For the text-containing cell, return its midpoint in [X, Y] coordinate format. 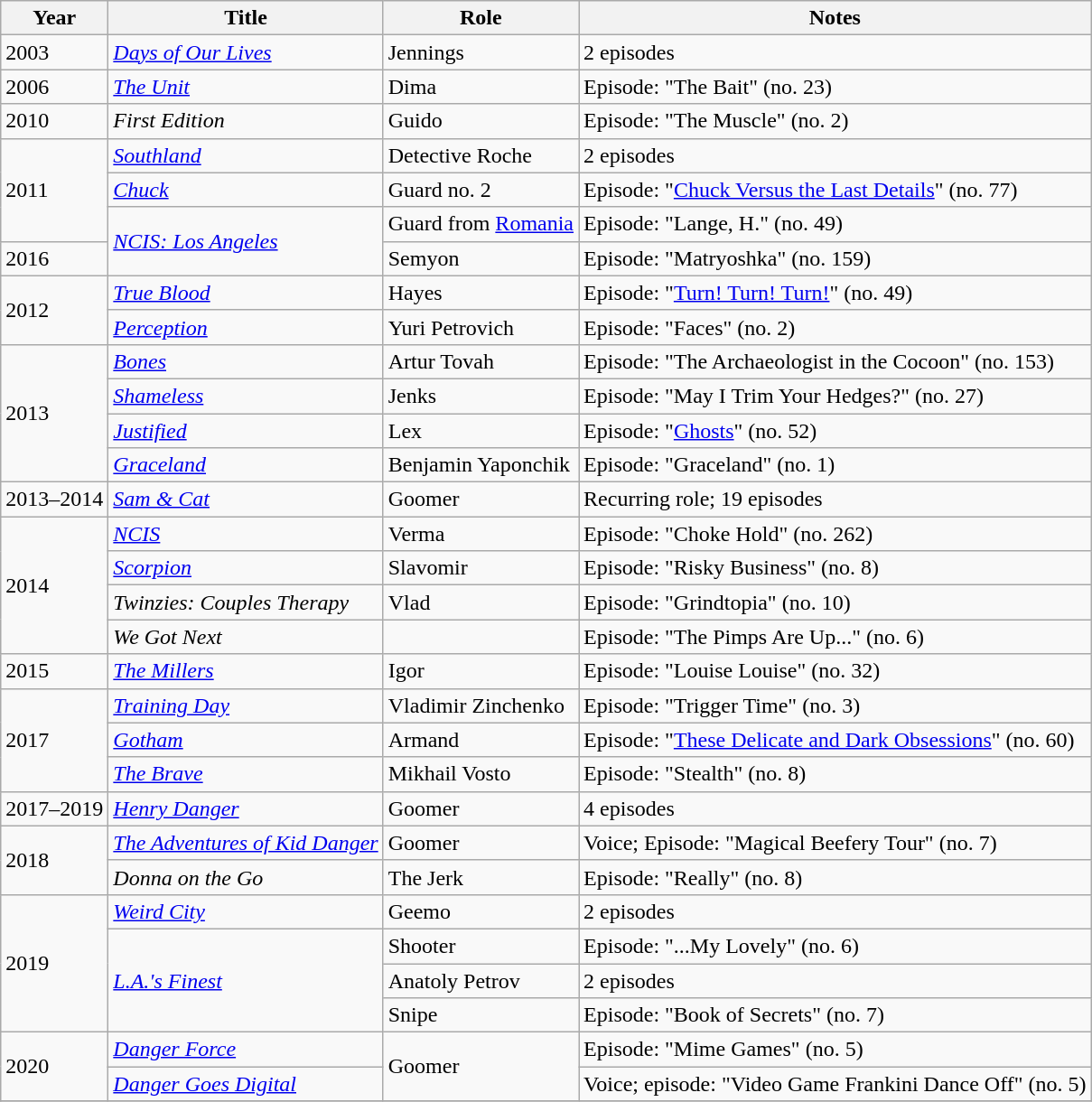
Episode: "Trigger Time" (no. 3) [835, 705]
Armand [481, 740]
Chuck [246, 190]
Episode: "The Archaeologist in the Cocoon" (no. 153) [835, 361]
Episode: "Faces" (no. 2) [835, 327]
Episode: "Stealth" (no. 8) [835, 774]
First Edition [246, 121]
2006 [54, 87]
Training Day [246, 705]
Twinzies: Couples Therapy [246, 602]
Guard no. 2 [481, 190]
Episode: "Turn! Turn! Turn!" (no. 49) [835, 293]
Episode: "The Muscle" (no. 2) [835, 121]
2019 [54, 963]
Danger Goes Digital [246, 1084]
2015 [54, 671]
Jennings [481, 52]
2020 [54, 1067]
Episode: "Really" (no. 8) [835, 877]
Mikhail Vosto [481, 774]
2011 [54, 190]
Dima [481, 87]
Shooter [481, 946]
Episode: "Chuck Versus the Last Details" (no. 77) [835, 190]
Jenks [481, 396]
Episode: "Graceland" (no. 1) [835, 465]
2012 [54, 310]
Benjamin Yaponchik [481, 465]
Southland [246, 155]
Henry Danger [246, 808]
Episode: "May I Trim Your Hedges?" (no. 27) [835, 396]
Verma [481, 534]
Yuri Petrovich [481, 327]
4 episodes [835, 808]
L.A.'s Finest [246, 980]
Title [246, 18]
Voice; episode: "Video Game Frankini Dance Off" (no. 5) [835, 1084]
Graceland [246, 465]
Episode: "Lange, H." (no. 49) [835, 224]
Weird City [246, 911]
We Got Next [246, 637]
Episode: "The Pimps Are Up..." (no. 6) [835, 637]
The Millers [246, 671]
Guard from Romania [481, 224]
The Brave [246, 774]
2017–2019 [54, 808]
NCIS: Los Angeles [246, 241]
Slavomir [481, 568]
Lex [481, 431]
Vladimir Zinchenko [481, 705]
Perception [246, 327]
Episode: "Choke Hold" (no. 262) [835, 534]
Role [481, 18]
Notes [835, 18]
Vlad [481, 602]
Voice; Episode: "Magical Beefery Tour" (no. 7) [835, 843]
The Jerk [481, 877]
2014 [54, 585]
Hayes [481, 293]
Snipe [481, 1015]
Shameless [246, 396]
Episode: "Risky Business" (no. 8) [835, 568]
Danger Force [246, 1050]
Detective Roche [481, 155]
Year [54, 18]
Days of Our Lives [246, 52]
2013–2014 [54, 500]
Sam & Cat [246, 500]
Anatoly Petrov [481, 980]
Donna on the Go [246, 877]
Episode: "Louise Louise" (no. 32) [835, 671]
NCIS [246, 534]
Episode: "...My Lovely" (no. 6) [835, 946]
2018 [54, 860]
Gotham [246, 740]
Igor [481, 671]
True Blood [246, 293]
Episode: "The Bait" (no. 23) [835, 87]
Episode: "Matryoshka" (no. 159) [835, 258]
2003 [54, 52]
Episode: "Grindtopia" (no. 10) [835, 602]
The Unit [246, 87]
Geemo [481, 911]
2013 [54, 413]
Scorpion [246, 568]
Episode: "These Delicate and Dark Obsessions" (no. 60) [835, 740]
Semyon [481, 258]
Episode: "Mime Games" (no. 5) [835, 1050]
Bones [246, 361]
2017 [54, 740]
Recurring role; 19 episodes [835, 500]
Artur Tovah [481, 361]
The Adventures of Kid Danger [246, 843]
Episode: "Book of Secrets" (no. 7) [835, 1015]
Justified [246, 431]
2016 [54, 258]
Guido [481, 121]
2010 [54, 121]
Episode: "Ghosts" (no. 52) [835, 431]
